Extract the [x, y] coordinate from the center of the cell holding the provided text.  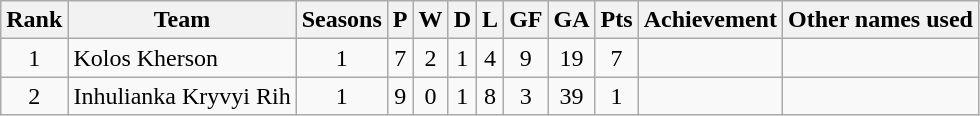
Team [182, 20]
Pts [616, 20]
P [400, 20]
D [462, 20]
0 [430, 96]
Inhulianka Kryvyi Rih [182, 96]
Rank [34, 20]
GA [572, 20]
Other names used [880, 20]
GF [526, 20]
Kolos Kherson [182, 58]
39 [572, 96]
3 [526, 96]
4 [490, 58]
L [490, 20]
19 [572, 58]
Achievement [710, 20]
Seasons [342, 20]
W [430, 20]
8 [490, 96]
